Detect which cell encompasses the target text, then output its [x, y] center coordinate. 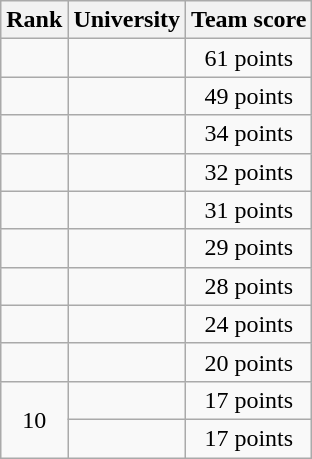
Team score [249, 20]
31 points [249, 210]
University [127, 20]
28 points [249, 286]
Rank [34, 20]
49 points [249, 96]
20 points [249, 362]
10 [34, 419]
29 points [249, 248]
34 points [249, 134]
32 points [249, 172]
24 points [249, 324]
61 points [249, 58]
